Return the [x, y] coordinate for the center point of the cell that contains the specified text.  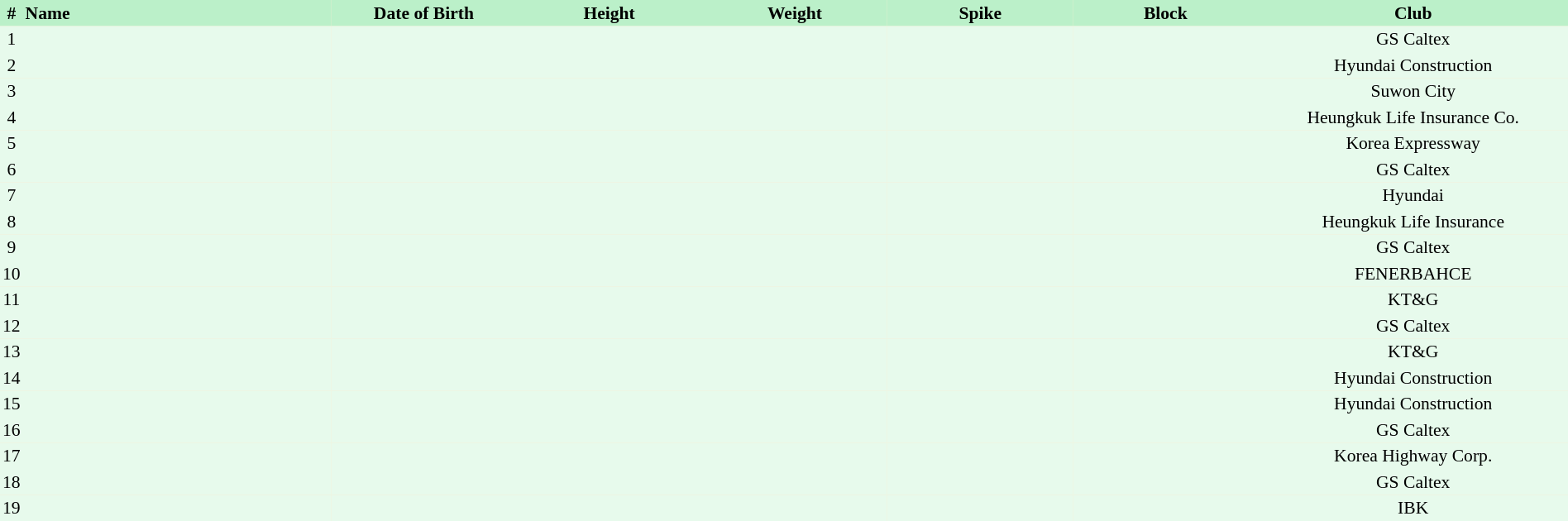
Heungkuk Life Insurance [1413, 222]
18 [12, 482]
Height [609, 13]
Heungkuk Life Insurance Co. [1413, 117]
10 [12, 274]
# [12, 13]
Date of Birth [423, 13]
5 [12, 144]
4 [12, 117]
13 [12, 352]
14 [12, 378]
Korea Expressway [1413, 144]
6 [12, 170]
1 [12, 40]
8 [12, 222]
Name [177, 13]
12 [12, 326]
16 [12, 430]
17 [12, 456]
Korea Highway Corp. [1413, 456]
19 [12, 508]
Block [1165, 13]
7 [12, 195]
9 [12, 248]
Weight [795, 13]
IBK [1413, 508]
Club [1413, 13]
3 [12, 91]
FENERBAHCE [1413, 274]
2 [12, 65]
Hyundai [1413, 195]
15 [12, 404]
Suwon City [1413, 91]
11 [12, 299]
Spike [980, 13]
